Output the [X, Y] coordinate of the center of the cell containing the given text.  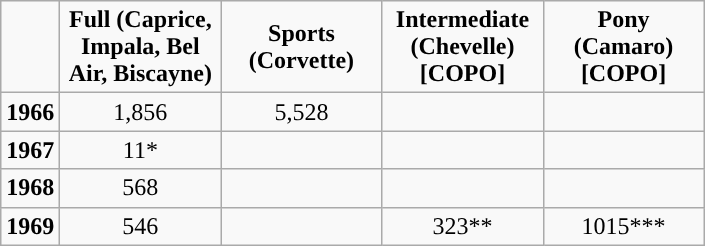
11* [140, 150]
Full (Caprice, Impala, Bel Air, Biscayne) [140, 47]
1966 [30, 112]
Sports (Corvette) [302, 47]
1015*** [624, 226]
1967 [30, 150]
Intermediate (Chevelle) [COPO] [462, 47]
323** [462, 226]
1969 [30, 226]
546 [140, 226]
1968 [30, 188]
1,856 [140, 112]
5,528 [302, 112]
568 [140, 188]
Pony (Camaro) [COPO] [624, 47]
